Search for the cell housing the specified text and yield its [x, y] center coordinate. 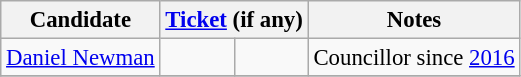
Daniel Newman [80, 58]
Councillor since 2016 [414, 58]
Candidate [80, 20]
Notes [414, 20]
Ticket (if any) [234, 20]
